For the text-containing cell, return its midpoint in [x, y] coordinate format. 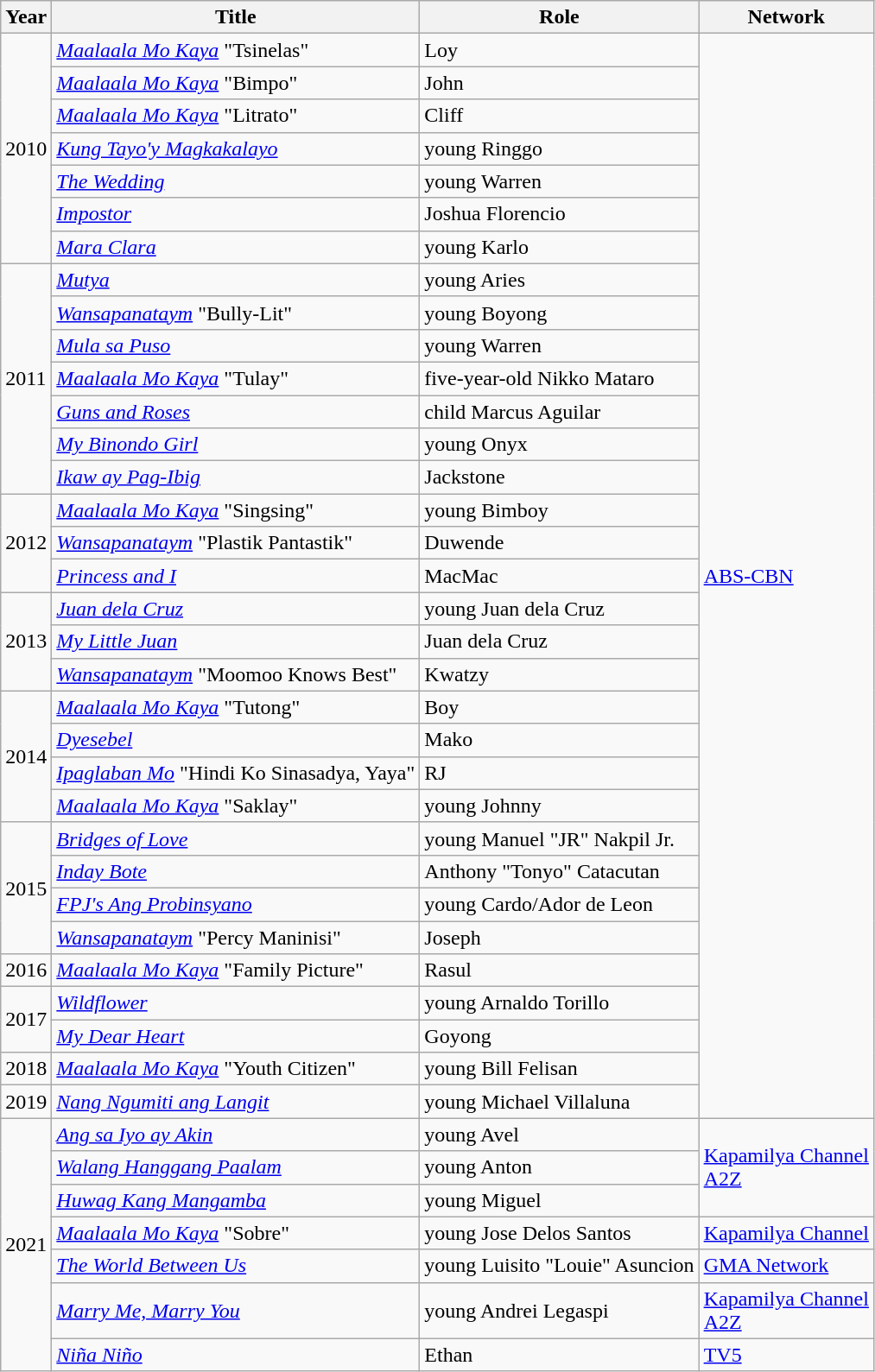
My Binondo Girl [236, 445]
2018 [26, 1069]
My Little Juan [236, 642]
Maalaala Mo Kaya "Saklay" [236, 806]
young Boyong [560, 313]
2012 [26, 543]
Inday Bote [236, 871]
Title [236, 17]
young Jose Delos Santos [560, 1233]
Anthony "Tonyo" Catacutan [560, 871]
Cliff [560, 116]
The Wedding [236, 181]
Goyong [560, 1036]
2019 [26, 1102]
John [560, 83]
Year [26, 17]
Duwende [560, 543]
Joshua Florencio [560, 214]
Bridges of Love [236, 838]
Wansapanataym "Bully-Lit" [236, 313]
Nang Ngumiti ang Langit [236, 1102]
Maalaala Mo Kaya "Sobre" [236, 1233]
Wildflower [236, 1003]
Kung Tayo'y Magkakalayo [236, 149]
Marry Me, Marry You [236, 1311]
young Avel [560, 1135]
Network [786, 17]
Ethan [560, 1355]
The World Between Us [236, 1266]
2016 [26, 971]
young Juan dela Cruz [560, 609]
Mara Clara [236, 247]
FPJ's Ang Probinsyano [236, 904]
Rasul [560, 971]
Mako [560, 740]
young Michael Villaluna [560, 1102]
Ikaw ay Pag-Ibig [236, 477]
Walang Hanggang Paalam [236, 1167]
TV5 [786, 1355]
2015 [26, 888]
young Manuel "JR" Nakpil Jr. [560, 838]
young Arnaldo Torillo [560, 1003]
ABS-CBN [786, 576]
Dyesebel [236, 740]
Role [560, 17]
2010 [26, 149]
young Ringgo [560, 149]
young Onyx [560, 445]
young Bill Felisan [560, 1069]
Boy [560, 707]
2011 [26, 378]
Maalaala Mo Kaya "Family Picture" [236, 971]
young Cardo/Ador de Leon [560, 904]
Mula sa Puso [236, 345]
Mutya [236, 280]
Maalaala Mo Kaya "Litrato" [236, 116]
Wansapanataym "Plastik Pantastik" [236, 543]
MacMac [560, 576]
child Marcus Aguilar [560, 412]
Kapamilya Channel [786, 1233]
Joseph [560, 937]
Wansapanataym "Moomoo Knows Best" [236, 674]
Maalaala Mo Kaya "Singsing" [236, 510]
Maalaala Mo Kaya "Tulay" [236, 378]
Impostor [236, 214]
Maalaala Mo Kaya "Bimpo" [236, 83]
young Karlo [560, 247]
2013 [26, 642]
five-year-old Nikko Mataro [560, 378]
Princess and I [236, 576]
My Dear Heart [236, 1036]
Loy [560, 50]
Maalaala Mo Kaya "Tsinelas" [236, 50]
Maalaala Mo Kaya "Youth Citizen" [236, 1069]
young Andrei Legaspi [560, 1311]
Huwag Kang Mangamba [236, 1200]
RJ [560, 773]
Ipaglaban Mo "Hindi Ko Sinasadya, Yaya" [236, 773]
young Anton [560, 1167]
GMA Network [786, 1266]
2021 [26, 1245]
Maalaala Mo Kaya "Tutong" [236, 707]
Jackstone [560, 477]
young Luisito "Louie" Asuncion [560, 1266]
Kwatzy [560, 674]
Wansapanataym "Percy Maninisi" [236, 937]
2014 [26, 756]
young Miguel [560, 1200]
young Johnny [560, 806]
young Aries [560, 280]
2017 [26, 1020]
Niña Niño [236, 1355]
Ang sa Iyo ay Akin [236, 1135]
Guns and Roses [236, 412]
young Bimboy [560, 510]
